Find where the given text appears and provide that cell's center as (X, Y) coordinate. 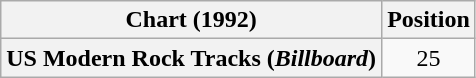
Chart (1992) (192, 20)
Position (429, 20)
25 (429, 58)
US Modern Rock Tracks (Billboard) (192, 58)
